Search for the cell housing the specified text and yield its [x, y] center coordinate. 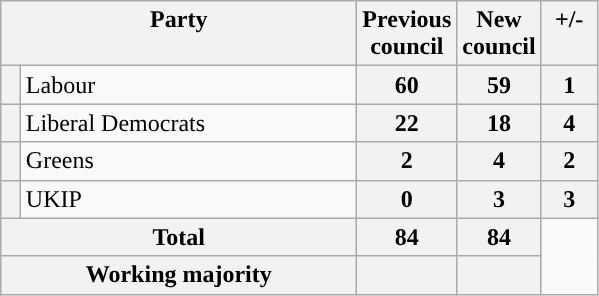
+/- [569, 34]
1 [569, 85]
Liberal Democrats [188, 123]
59 [499, 85]
18 [499, 123]
Previous council [407, 34]
Labour [188, 85]
UKIP [188, 199]
Working majority [179, 275]
22 [407, 123]
New council [499, 34]
Greens [188, 161]
Party [179, 34]
Total [179, 237]
0 [407, 199]
60 [407, 85]
